For the text-containing cell, return its midpoint in [x, y] coordinate format. 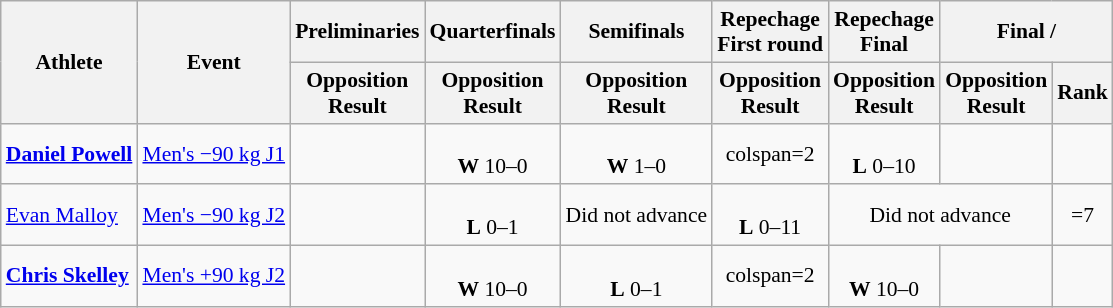
Quarterfinals [493, 32]
Men's −90 kg J2 [214, 216]
=7 [1082, 216]
Final / [1026, 32]
Event [214, 62]
Men's +90 kg J2 [214, 276]
Men's −90 kg J1 [214, 154]
RepechageFirst round [770, 32]
L 0–11 [770, 216]
Semifinals [637, 32]
Preliminaries [357, 32]
Athlete [70, 62]
L 0–10 [884, 154]
Chris Skelley [70, 276]
Rank [1082, 92]
RepechageFinal [884, 32]
Evan Malloy [70, 216]
Daniel Powell [70, 154]
W 1–0 [637, 154]
